Search for the cell housing the specified text and yield its (X, Y) center coordinate. 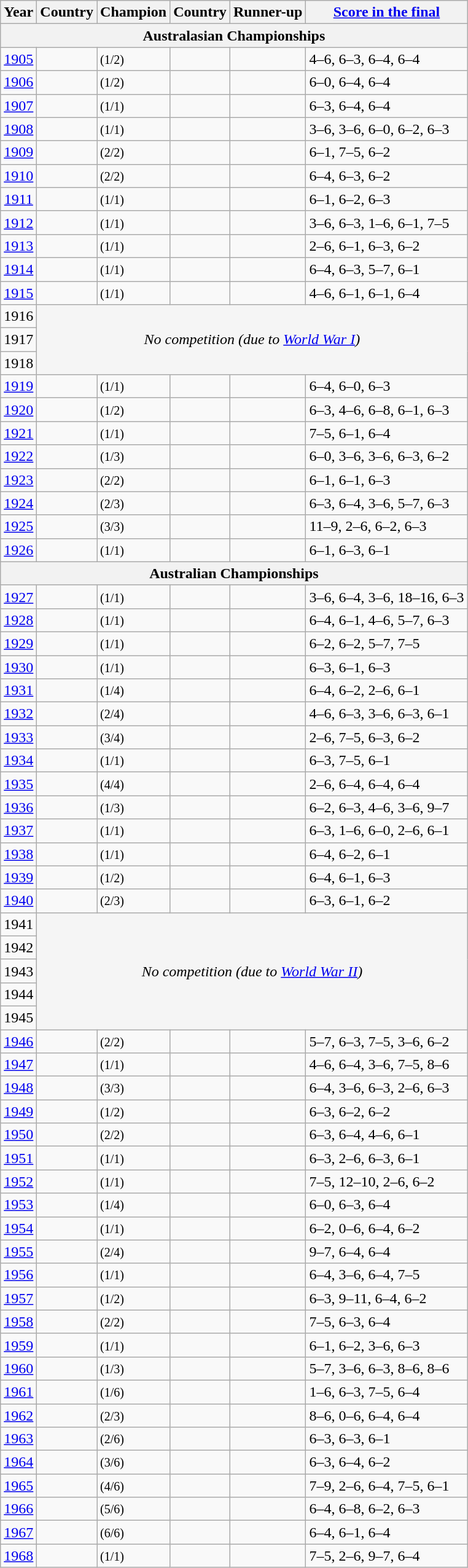
6–3, 6–4, 6–4 (387, 106)
6–4, 3–6, 6–4, 7–5 (387, 1275)
1910 (18, 176)
1930 (18, 667)
(1/6) (134, 1392)
6–4, 6–8, 6–2, 6–3 (387, 1509)
1917 (18, 340)
Australasian Championships (234, 36)
1953 (18, 1205)
(3/4) (134, 737)
1952 (18, 1182)
6–3, 6–1, 6–2 (387, 901)
7–5, 12–10, 2–6, 6–2 (387, 1182)
2–6, 7–5, 6–3, 6–2 (387, 737)
1964 (18, 1462)
6–4, 6–0, 6–3 (387, 386)
1965 (18, 1486)
1916 (18, 316)
1–6, 6–3, 7–5, 6–4 (387, 1392)
6–2, 6–2, 5–7, 7–5 (387, 643)
6–4, 6–1, 6–4 (387, 1532)
1909 (18, 152)
1931 (18, 691)
1962 (18, 1415)
1920 (18, 410)
6–0, 6–4, 6–4 (387, 82)
1945 (18, 1017)
1957 (18, 1298)
1936 (18, 807)
6–2, 0–6, 6–4, 6–2 (387, 1228)
1943 (18, 971)
6–0, 3–6, 3–6, 6–3, 6–2 (387, 457)
1925 (18, 527)
1961 (18, 1392)
Runner-up (268, 12)
1921 (18, 433)
4–6, 6–3, 3–6, 6–3, 6–1 (387, 714)
1937 (18, 831)
1967 (18, 1532)
Champion (134, 12)
6–3, 6–4, 3–6, 5–7, 6–3 (387, 503)
6–4, 6–2, 2–6, 6–1 (387, 691)
6–1, 6–2, 6–3 (387, 199)
No competition (due to World War II) (252, 971)
1950 (18, 1135)
(2/6) (134, 1439)
1946 (18, 1041)
6–4, 6–3, 6–2 (387, 176)
6–3, 6–4, 6–2 (387, 1462)
1935 (18, 784)
1959 (18, 1345)
1914 (18, 269)
7–9, 2–6, 6–4, 7–5, 6–1 (387, 1486)
1949 (18, 1111)
6–3, 2–6, 6–3, 6–1 (387, 1158)
6–1, 6–1, 6–3 (387, 480)
6–3, 9–11, 6–4, 6–2 (387, 1298)
1924 (18, 503)
1912 (18, 222)
1956 (18, 1275)
11–9, 2–6, 6–2, 6–3 (387, 527)
1913 (18, 246)
(6/6) (134, 1532)
1919 (18, 386)
1915 (18, 293)
6–3, 1–6, 6–0, 2–6, 6–1 (387, 831)
6–1, 6–2, 3–6, 6–3 (387, 1345)
(5/6) (134, 1509)
9–7, 6–4, 6–4 (387, 1252)
4–6, 6–4, 3–6, 7–5, 8–6 (387, 1065)
1947 (18, 1065)
4–6, 6–1, 6–1, 6–4 (387, 293)
1940 (18, 901)
6–3, 4–6, 6–8, 6–1, 6–3 (387, 410)
1941 (18, 924)
6–4, 6–2, 6–1 (387, 854)
(4/6) (134, 1486)
8–6, 0–6, 6–4, 6–4 (387, 1415)
1939 (18, 877)
6–3, 6–3, 6–1 (387, 1439)
No competition (due to World War I) (252, 340)
1966 (18, 1509)
7–5, 6–3, 6–4 (387, 1322)
7–5, 2–6, 9–7, 6–4 (387, 1556)
1942 (18, 947)
6–1, 7–5, 6–2 (387, 152)
1933 (18, 737)
1944 (18, 994)
6–3, 6–1, 6–3 (387, 667)
1922 (18, 457)
3–6, 6–4, 3–6, 18–16, 6–3 (387, 597)
6–4, 6–1, 6–3 (387, 877)
1968 (18, 1556)
1928 (18, 620)
1905 (18, 59)
5–7, 6–3, 7–5, 3–6, 6–2 (387, 1041)
6–0, 6–3, 6–4 (387, 1205)
6–2, 6–3, 4–6, 3–6, 9–7 (387, 807)
6–3, 6–4, 4–6, 6–1 (387, 1135)
6–3, 7–5, 6–1 (387, 761)
6–1, 6–3, 6–1 (387, 550)
Year (18, 12)
1927 (18, 597)
1929 (18, 643)
1923 (18, 480)
1934 (18, 761)
1918 (18, 363)
1954 (18, 1228)
1958 (18, 1322)
2–6, 6–4, 6–4, 6–4 (387, 784)
1960 (18, 1368)
4–6, 6–3, 6–4, 6–4 (387, 59)
1948 (18, 1088)
1938 (18, 854)
3–6, 6–3, 1–6, 6–1, 7–5 (387, 222)
1911 (18, 199)
(4/4) (134, 784)
7–5, 6–1, 6–4 (387, 433)
1932 (18, 714)
6–3, 6–2, 6–2 (387, 1111)
1926 (18, 550)
(3/6) (134, 1462)
1908 (18, 129)
Score in the final (387, 12)
6–4, 6–3, 5–7, 6–1 (387, 269)
1951 (18, 1158)
6–4, 3–6, 6–3, 2–6, 6–3 (387, 1088)
5–7, 3–6, 6–3, 8–6, 8–6 (387, 1368)
Australian Championships (234, 573)
1955 (18, 1252)
1907 (18, 106)
2–6, 6–1, 6–3, 6–2 (387, 246)
1906 (18, 82)
3–6, 3–6, 6–0, 6–2, 6–3 (387, 129)
1963 (18, 1439)
6–4, 6–1, 4–6, 5–7, 6–3 (387, 620)
